Locate the cell with the specified text and output its [x, y] center coordinate. 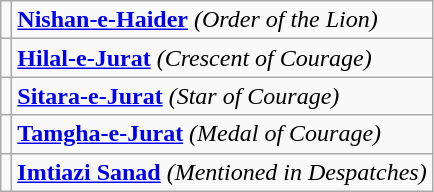
Tamgha-e-Jurat (Medal of Courage) [222, 134]
Imtiazi Sanad (Mentioned in Despatches) [222, 172]
Nishan-e-Haider (Order of the Lion) [222, 20]
Hilal-e-Jurat (Crescent of Courage) [222, 58]
Sitara-e-Jurat (Star of Courage) [222, 96]
